Locate the cell with the specified text and output its (X, Y) center coordinate. 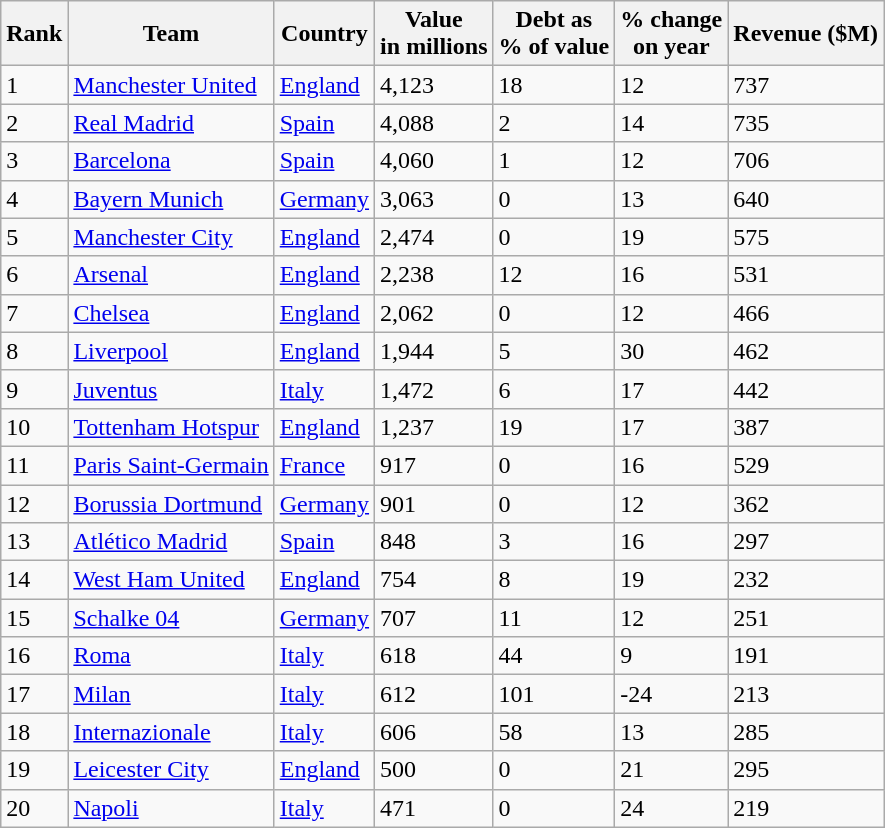
2,062 (434, 313)
2,474 (434, 237)
500 (434, 770)
285 (806, 732)
Napoli (171, 808)
737 (806, 85)
58 (554, 732)
Roma (171, 656)
20 (34, 808)
640 (806, 199)
% changeon year (672, 34)
Barcelona (171, 161)
Valuein millions (434, 34)
901 (434, 503)
251 (806, 618)
1,237 (434, 427)
707 (434, 618)
Leicester City (171, 770)
Manchester United (171, 85)
2,238 (434, 275)
387 (806, 427)
3,063 (434, 199)
Real Madrid (171, 123)
24 (672, 808)
Internazionale (171, 732)
30 (672, 351)
295 (806, 770)
754 (434, 580)
297 (806, 542)
1,472 (434, 389)
Team (171, 34)
529 (806, 465)
Borussia Dortmund (171, 503)
Chelsea (171, 313)
4,060 (434, 161)
462 (806, 351)
1,944 (434, 351)
-24 (672, 694)
466 (806, 313)
735 (806, 123)
Paris Saint-Germain (171, 465)
15 (34, 618)
618 (434, 656)
Milan (171, 694)
471 (434, 808)
848 (434, 542)
219 (806, 808)
Schalke 04 (171, 618)
France (324, 465)
706 (806, 161)
4 (34, 199)
Liverpool (171, 351)
Juventus (171, 389)
Tottenham Hotspur (171, 427)
44 (554, 656)
Revenue ($M) (806, 34)
4,088 (434, 123)
Bayern Munich (171, 199)
362 (806, 503)
232 (806, 580)
213 (806, 694)
442 (806, 389)
West Ham United (171, 580)
917 (434, 465)
10 (34, 427)
606 (434, 732)
531 (806, 275)
191 (806, 656)
Debt as% of value (554, 34)
Country (324, 34)
Arsenal (171, 275)
Manchester City (171, 237)
4,123 (434, 85)
21 (672, 770)
Atlético Madrid (171, 542)
612 (434, 694)
7 (34, 313)
575 (806, 237)
Rank (34, 34)
101 (554, 694)
